Find where the given text appears and provide that cell's center as [X, Y] coordinate. 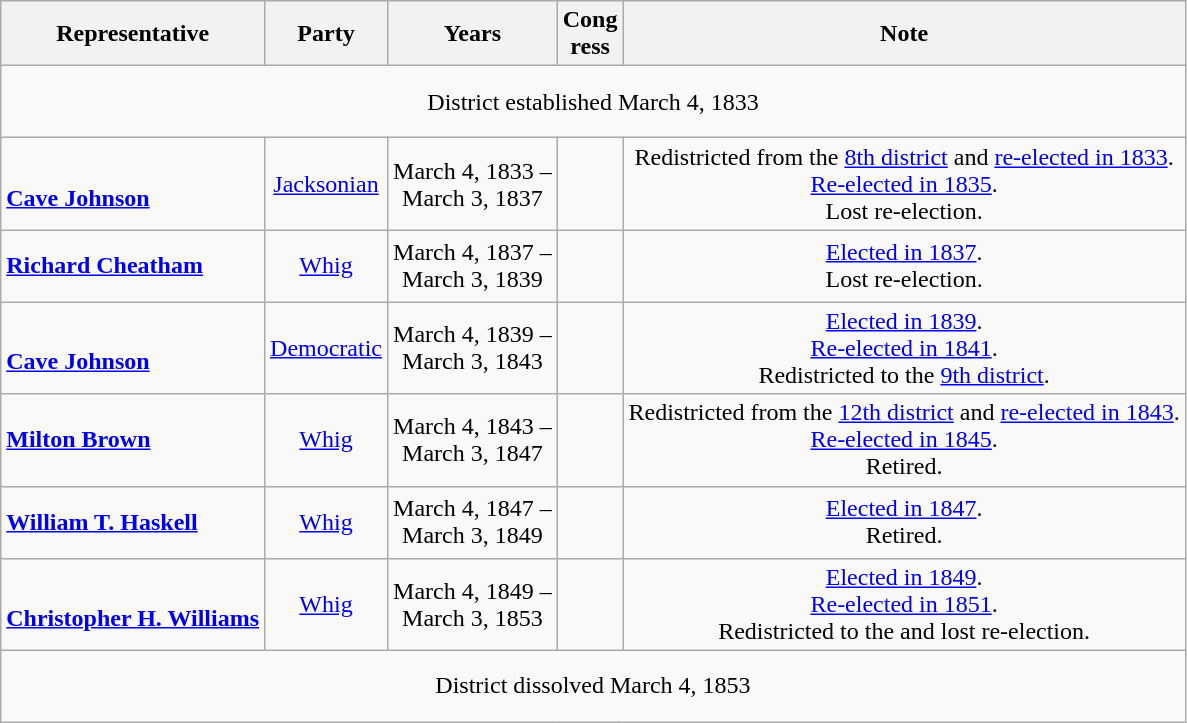
Redistricted from the 8th district and re-elected in 1833.Re-elected in 1835.Lost re-election. [904, 184]
March 4, 1849 –March 3, 1853 [473, 604]
Congress [590, 34]
Elected in 1847.Retired. [904, 522]
District dissolved March 4, 1853 [593, 686]
Richard Cheatham [133, 266]
Elected in 1839.Re-elected in 1841.Redistricted to the 9th district. [904, 348]
Jacksonian [326, 184]
March 4, 1837 –March 3, 1839 [473, 266]
District established March 4, 1833 [593, 102]
Milton Brown [133, 440]
March 4, 1847 –March 3, 1849 [473, 522]
Representative [133, 34]
Party [326, 34]
Democratic [326, 348]
Redistricted from the 12th district and re-elected in 1843.Re-elected in 1845.Retired. [904, 440]
Elected in 1849.Re-elected in 1851.Redistricted to the and lost re-election. [904, 604]
William T. Haskell [133, 522]
March 4, 1833 –March 3, 1837 [473, 184]
Note [904, 34]
Christopher H. Williams [133, 604]
Years [473, 34]
Elected in 1837.Lost re-election. [904, 266]
March 4, 1839 –March 3, 1843 [473, 348]
March 4, 1843 –March 3, 1847 [473, 440]
